Capture the cell that displays the provided text and extract its (X, Y) central coordinate. 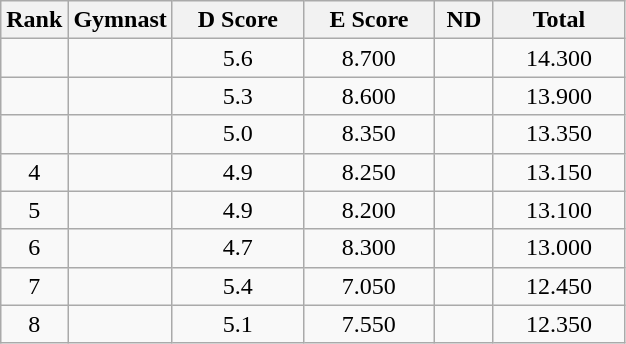
13.150 (558, 172)
13.000 (558, 248)
7 (34, 286)
7.550 (368, 324)
5.1 (238, 324)
5.6 (238, 58)
6 (34, 248)
5.4 (238, 286)
7.050 (368, 286)
12.450 (558, 286)
14.300 (558, 58)
ND (464, 20)
8.200 (368, 210)
8 (34, 324)
E Score (368, 20)
Gymnast (120, 20)
D Score (238, 20)
8.600 (368, 96)
4.7 (238, 248)
Total (558, 20)
8.300 (368, 248)
8.700 (368, 58)
4 (34, 172)
8.350 (368, 134)
13.100 (558, 210)
13.350 (558, 134)
5.3 (238, 96)
12.350 (558, 324)
13.900 (558, 96)
5 (34, 210)
5.0 (238, 134)
8.250 (368, 172)
Rank (34, 20)
